Provide the [x, y] coordinate of the cell's center where the given text is located.  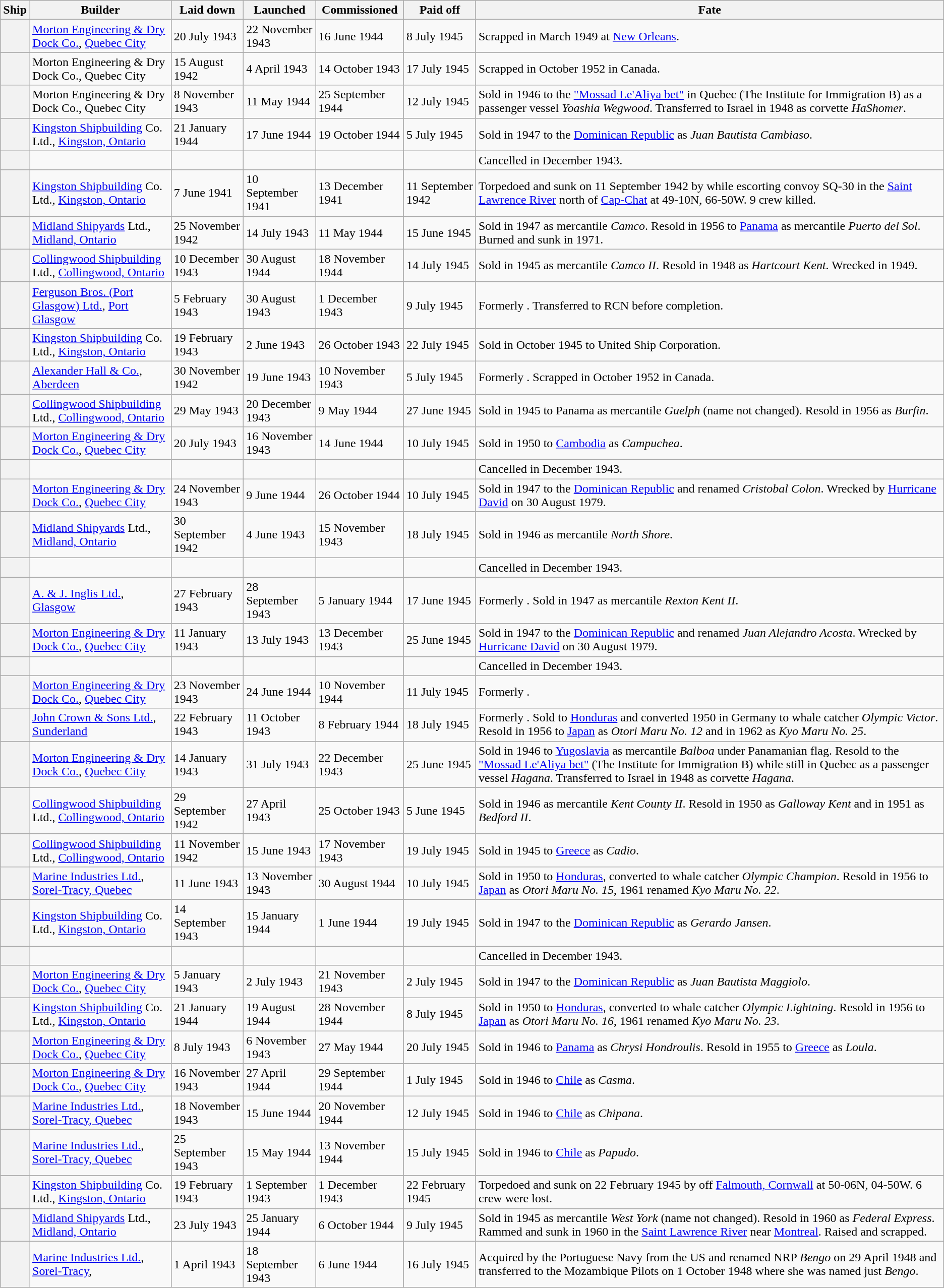
Fate [710, 10]
22 February 1945 [440, 1192]
6 October 1944 [360, 1225]
Paid off [440, 10]
25 January 1944 [279, 1225]
18 September 1943 [279, 1264]
10 November 1944 [360, 692]
15 May 1944 [279, 1152]
17 June 1944 [279, 134]
Torpedoed and sunk on 22 February 1945 by off Falmouth, Cornwall at 50-06N, 04-50W. 6 crew were lost. [710, 1192]
27 February 1943 [207, 600]
22 July 1945 [440, 345]
14 June 1944 [360, 444]
22 December 1943 [360, 764]
Sold in 1946 as mercantile North Shore. [710, 535]
Commissioned [360, 10]
Sold in 1947 to the Dominican Republic as Gerardo Jansen. [710, 923]
Sold in 1946 to Chile as Papudo. [710, 1152]
18 November 1944 [360, 265]
27 May 1944 [360, 1048]
5 June 1945 [440, 811]
26 October 1944 [360, 495]
Scrapped in October 1952 in Canada. [710, 69]
14 July 1945 [440, 265]
8 July 1943 [207, 1048]
1 July 1945 [440, 1080]
Sold in 1950 to Honduras, converted to whale catcher Olympic Champion. Resold in 1956 to Japan as Otori Maru No. 15, 1961 renamed Kyo Maru No. 22. [710, 883]
Sold in 1947 to the Dominican Republic and renamed Cristobal Colon. Wrecked by Hurricane David on 30 August 1979. [710, 495]
Sold in 1945 as mercantile Camco II. Resold in 1948 as Hartcourt Kent. Wrecked in 1949. [710, 265]
27 June 1945 [440, 410]
Sold in 1947 to the Dominican Republic as Juan Bautista Maggiolo. [710, 982]
Sold in 1946 to Chile as Casma. [710, 1080]
19 October 1944 [360, 134]
15 November 1943 [360, 535]
4 June 1943 [279, 535]
Sold in 1946 to Chile as Chipana. [710, 1113]
2 June 1943 [279, 345]
20 July 1945 [440, 1048]
16 June 1944 [360, 36]
22 November 1943 [279, 36]
14 September 1943 [207, 923]
17 November 1943 [360, 850]
5 January 1943 [207, 982]
24 June 1944 [279, 692]
Formerly . Sold in 1947 as mercantile Rexton Kent II. [710, 600]
31 July 1943 [279, 764]
1 June 1944 [360, 923]
Builder [101, 10]
11 July 1945 [440, 692]
19 August 1944 [279, 1014]
25 November 1942 [207, 233]
Scrapped in March 1949 at New Orleans. [710, 36]
A. & J. Inglis Ltd., Glasgow [101, 600]
15 June 1945 [440, 233]
4 April 1943 [279, 69]
Launched [279, 10]
Formerly . [710, 692]
John Crown & Sons Ltd., Sunderland [101, 725]
1 September 1943 [279, 1192]
Formerly . Transferred to RCN before completion. [710, 305]
14 October 1943 [360, 69]
13 December 1941 [360, 193]
17 June 1945 [440, 600]
2 July 1943 [279, 982]
23 July 1943 [207, 1225]
Sold in 1946 as mercantile Kent County II. Resold in 1950 as Galloway Kent and in 1951 as Bedford II. [710, 811]
Sold in October 1945 to United Ship Corporation. [710, 345]
Sold in 1947 to the Dominican Republic and renamed Juan Alejandro Acosta. Wrecked by Hurricane David on 30 August 1979. [710, 640]
1 April 1943 [207, 1264]
10 November 1943 [360, 377]
Sold in 1945 to Greece as Cadio. [710, 850]
25 September 1944 [360, 102]
2 July 1945 [440, 982]
28 November 1944 [360, 1014]
25 October 1943 [360, 811]
14 July 1943 [279, 233]
11 November 1942 [207, 850]
5 February 1943 [207, 305]
28 September 1943 [279, 600]
14 January 1943 [207, 764]
10 September 1941 [279, 193]
8 February 1944 [360, 725]
15 July 1945 [440, 1152]
11 September 1942 [440, 193]
30 August 1943 [279, 305]
Sold in 1947 to the Dominican Republic as Juan Bautista Cambiaso. [710, 134]
30 September 1942 [207, 535]
16 July 1945 [440, 1264]
Sold in 1945 to Panama as mercantile Guelph (name not changed). Resold in 1956 as Burfin. [710, 410]
15 January 1944 [279, 923]
22 February 1943 [207, 725]
13 November 1944 [360, 1152]
13 November 1943 [279, 883]
25 September 1943 [207, 1152]
29 September 1944 [360, 1080]
11 October 1943 [279, 725]
20 December 1943 [279, 410]
29 September 1942 [207, 811]
Ship [15, 10]
27 April 1943 [279, 811]
Sold in 1947 as mercantile Camco. Resold in 1956 to Panama as mercantile Puerto del Sol. Burned and sunk in 1971. [710, 233]
26 October 1943 [360, 345]
10 December 1943 [207, 265]
6 November 1943 [279, 1048]
27 April 1944 [279, 1080]
13 July 1943 [279, 640]
Laid down [207, 10]
24 November 1943 [207, 495]
Alexander Hall & Co., Aberdeen [101, 377]
15 August 1942 [207, 69]
Sold in 1950 to Cambodia as Campuchea. [710, 444]
13 December 1943 [360, 640]
9 June 1944 [279, 495]
21 November 1943 [360, 982]
Marine Industries Ltd., Sorel-Tracy, [101, 1264]
15 June 1943 [279, 850]
8 November 1943 [207, 102]
11 June 1943 [207, 883]
9 May 1944 [360, 410]
Sold in 1950 to Honduras, converted to whale catcher Olympic Lightning. Resold in 1956 to Japan as Otori Maru No. 16, 1961 renamed Kyo Maru No. 23. [710, 1014]
18 November 1943 [207, 1113]
7 June 1941 [207, 193]
11 January 1943 [207, 640]
23 November 1943 [207, 692]
Sold in 1946 to Panama as Chrysi Hondroulis. Resold in 1955 to Greece as Loula. [710, 1048]
29 May 1943 [207, 410]
17 July 1945 [440, 69]
Ferguson Bros. (Port Glasgow) Ltd., Port Glasgow [101, 305]
19 June 1943 [279, 377]
15 June 1944 [279, 1113]
20 November 1944 [360, 1113]
6 June 1944 [360, 1264]
5 January 1944 [360, 600]
Formerly . Scrapped in October 1952 in Canada. [710, 377]
30 November 1942 [207, 377]
